From the cell containing the given text, extract its center point as (x, y) coordinate. 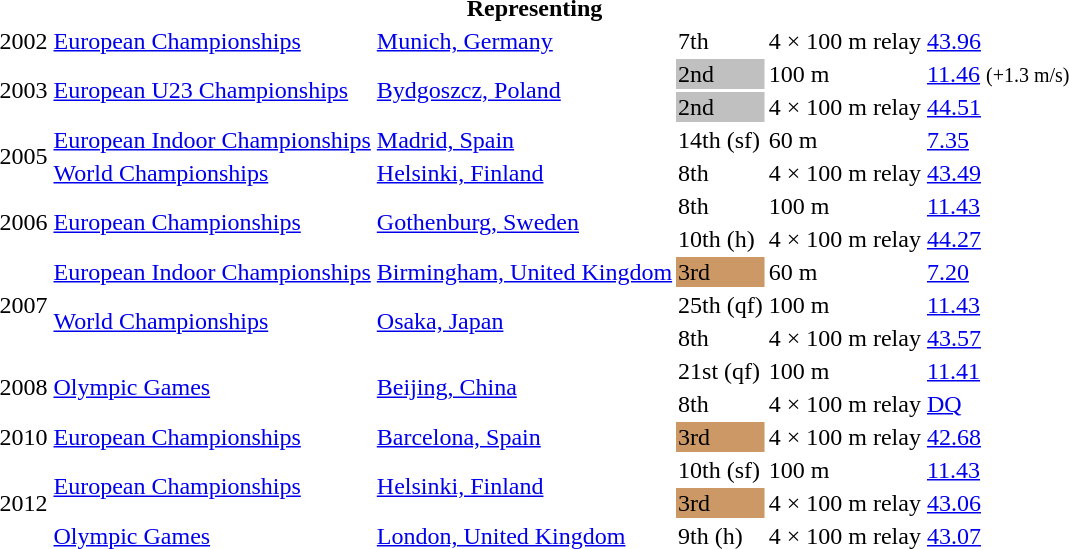
Beijing, China (524, 388)
Bydgoszcz, Poland (524, 90)
Munich, Germany (524, 41)
10th (sf) (721, 470)
Madrid, Spain (524, 140)
7th (721, 41)
Gothenburg, Sweden (524, 222)
21st (qf) (721, 371)
European U23 Championships (212, 90)
Osaka, Japan (524, 322)
14th (sf) (721, 140)
Olympic Games (212, 388)
Barcelona, Spain (524, 437)
10th (h) (721, 239)
Birmingham, United Kingdom (524, 272)
25th (qf) (721, 305)
